Find where the given text appears and provide that cell's center as (x, y) coordinate. 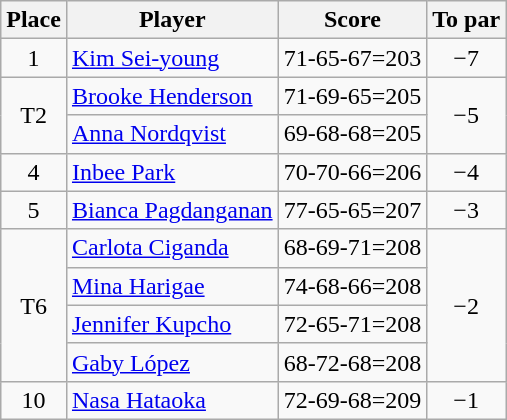
Place (34, 20)
Carlota Ciganda (172, 248)
Bianca Pagdanganan (172, 210)
Gaby López (172, 362)
T2 (34, 115)
71-65-67=203 (352, 58)
−2 (466, 305)
70-70-66=206 (352, 172)
5 (34, 210)
−7 (466, 58)
Brooke Henderson (172, 96)
Score (352, 20)
To par (466, 20)
Jennifer Kupcho (172, 324)
−5 (466, 115)
Kim Sei-young (172, 58)
Nasa Hataoka (172, 400)
Player (172, 20)
72-65-71=208 (352, 324)
4 (34, 172)
72-69-68=209 (352, 400)
74-68-66=208 (352, 286)
−4 (466, 172)
68-69-71=208 (352, 248)
−1 (466, 400)
71-69-65=205 (352, 96)
Inbee Park (172, 172)
Anna Nordqvist (172, 134)
T6 (34, 305)
Mina Harigae (172, 286)
77-65-65=207 (352, 210)
69-68-68=205 (352, 134)
68-72-68=208 (352, 362)
1 (34, 58)
−3 (466, 210)
10 (34, 400)
